Identify which cell holds the provided text, then report its [x, y] central coordinate. 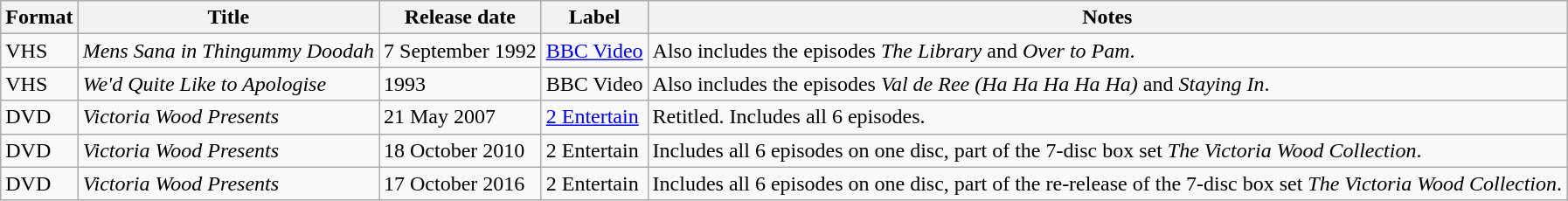
17 October 2016 [461, 184]
21 May 2007 [461, 117]
Retitled. Includes all 6 episodes. [1107, 117]
Format [39, 17]
Release date [461, 17]
Includes all 6 episodes on one disc, part of the 7-disc box set The Victoria Wood Collection. [1107, 150]
Includes all 6 episodes on one disc, part of the re-release of the 7-disc box set The Victoria Wood Collection. [1107, 184]
Title [228, 17]
Mens Sana in Thingummy Doodah [228, 51]
Also includes the episodes The Library and Over to Pam. [1107, 51]
7 September 1992 [461, 51]
We'd Quite Like to Apologise [228, 84]
Also includes the episodes Val de Ree (Ha Ha Ha Ha Ha) and Staying In. [1107, 84]
Notes [1107, 17]
Label [594, 17]
1993 [461, 84]
18 October 2010 [461, 150]
